Locate the cell with the specified text and output its [x, y] center coordinate. 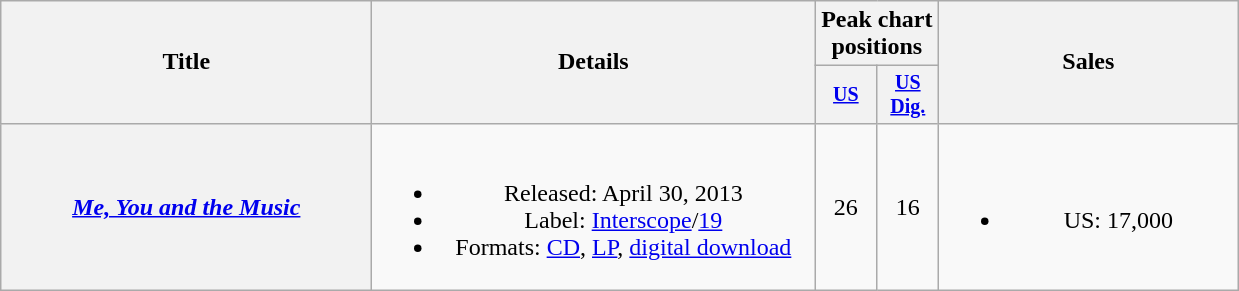
Details [594, 62]
Peak chart positions [877, 34]
Title [186, 62]
USDig. [908, 94]
US: 17,000 [1088, 206]
Sales [1088, 62]
US [846, 94]
Released: April 30, 2013Label: Interscope/19Formats: CD, LP, digital download [594, 206]
16 [908, 206]
26 [846, 206]
Me, You and the Music [186, 206]
